Pinpoint the cell where the given text exists, returning its [x, y] midpoint coordinate. 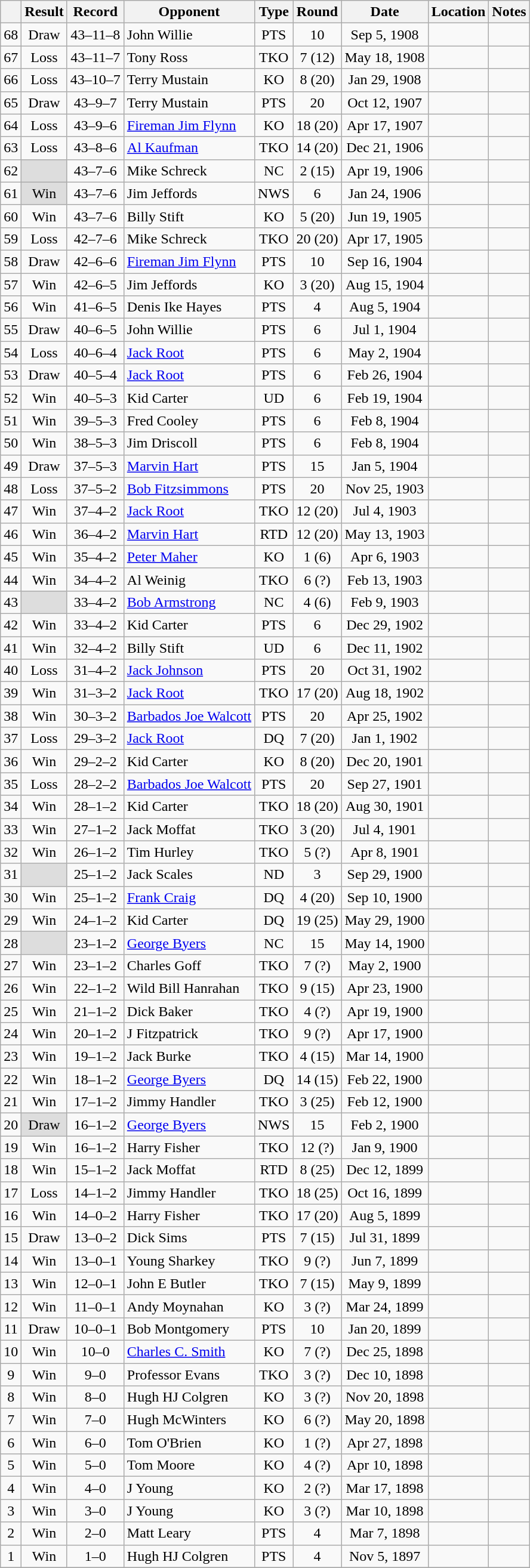
Jan 5, 1904 [384, 466]
Al Weinig [189, 579]
Apr 8, 1901 [384, 852]
32–4–2 [95, 647]
Fred Cooley [189, 421]
Jan 1, 1902 [384, 739]
9 (15) [318, 988]
37–5–2 [95, 489]
59 [11, 239]
9 [11, 1374]
Tim Hurley [189, 852]
22 [11, 1079]
Aug 18, 1902 [384, 693]
25 [11, 1011]
12–0–1 [95, 1283]
21 [11, 1102]
27 [11, 965]
65 [11, 103]
46 [11, 534]
44 [11, 579]
Sep 16, 1904 [384, 261]
40–6–5 [95, 330]
37–4–2 [95, 511]
5 [11, 1465]
Tom O'Brien [189, 1443]
36–4–2 [95, 534]
Aug 15, 1904 [384, 285]
17 [11, 1193]
Apr 23, 1900 [384, 988]
Opponent [189, 12]
1 [11, 1556]
2–0 [95, 1533]
40–5–4 [95, 375]
Jim Driscoll [189, 443]
Dec 29, 1902 [384, 625]
56 [11, 307]
Charles Goff [189, 965]
8 [11, 1397]
29–3–2 [95, 739]
May 20, 1898 [384, 1420]
Professor Evans [189, 1374]
Charles C. Smith [189, 1351]
27–1–2 [95, 829]
39 [11, 693]
22–1–2 [95, 988]
May 14, 1900 [384, 943]
42–7–6 [95, 239]
Jan 20, 1899 [384, 1329]
Dec 11, 1902 [384, 647]
Dec 25, 1898 [384, 1351]
Andy Moynahan [189, 1306]
24–1–2 [95, 920]
37–5–3 [95, 466]
Apr 25, 1902 [384, 716]
42 [11, 625]
Matt Leary [189, 1533]
7 (20) [318, 739]
14 (20) [318, 148]
64 [11, 125]
Record [95, 12]
26 [11, 988]
3 (25) [318, 1102]
49 [11, 466]
ND [274, 875]
40–6–4 [95, 353]
48 [11, 489]
47 [11, 511]
Sep 29, 1900 [384, 875]
Nov 25, 1903 [384, 489]
30 [11, 897]
18 (25) [318, 1193]
Dec 21, 1906 [384, 148]
Aug 5, 1899 [384, 1215]
Date [384, 12]
Feb 26, 1904 [384, 375]
Jack Burke [189, 1057]
Feb 12, 1900 [384, 1102]
51 [11, 421]
7 [11, 1420]
35 [11, 784]
31 [11, 875]
43–11–8 [95, 35]
60 [11, 216]
15–1–2 [95, 1170]
Result [44, 12]
68 [11, 35]
Apr 19, 1906 [384, 171]
14–0–2 [95, 1215]
55 [11, 330]
Dick Baker [189, 1011]
Tom Moore [189, 1465]
38–5–3 [95, 443]
Feb 9, 1903 [384, 602]
1–0 [95, 1556]
41 [11, 647]
24 [11, 1034]
18 [11, 1170]
63 [11, 148]
May 2, 1900 [384, 965]
May 18, 1908 [384, 57]
Hugh McWinters [189, 1420]
Jul 1, 1904 [384, 330]
Aug 30, 1901 [384, 807]
4–0 [95, 1488]
31–4–2 [95, 671]
43–8–6 [95, 148]
Jul 4, 1901 [384, 829]
Apr 27, 1898 [384, 1443]
45 [11, 557]
13–0–2 [95, 1238]
34–4–2 [95, 579]
66 [11, 80]
Bob Armstrong [189, 602]
28–2–2 [95, 784]
May 13, 1903 [384, 534]
Oct 12, 1907 [384, 103]
Apr 19, 1900 [384, 1011]
May 9, 1899 [384, 1283]
Apr 10, 1898 [384, 1465]
Wild Bill Hanrahan [189, 988]
John E Butler [189, 1283]
Apr 17, 1900 [384, 1034]
Tony Ross [189, 57]
37 [11, 739]
Bob Montgomery [189, 1329]
Al Kaufman [189, 148]
10–0 [95, 1351]
43 [11, 602]
Dec 10, 1898 [384, 1374]
Mar 24, 1899 [384, 1306]
7–0 [95, 1420]
5–0 [95, 1465]
7 (12) [318, 57]
52 [11, 398]
Dec 12, 1899 [384, 1170]
4 (15) [318, 1057]
2 [11, 1533]
26–1–2 [95, 852]
36 [11, 761]
Apr 17, 1905 [384, 239]
57 [11, 285]
14 (15) [318, 1079]
Mar 10, 1898 [384, 1511]
17–1–2 [95, 1102]
19–1–2 [95, 1057]
3–0 [95, 1511]
67 [11, 57]
Sep 27, 1901 [384, 784]
2 (15) [318, 171]
39–5–3 [95, 421]
Round [318, 12]
Peter Maher [189, 557]
28–1–2 [95, 807]
May 29, 1900 [384, 920]
Jan 9, 1900 [384, 1147]
Dick Sims [189, 1238]
38 [11, 716]
54 [11, 353]
Apr 17, 1907 [384, 125]
42–6–6 [95, 261]
Young Sharkey [189, 1261]
11–0–1 [95, 1306]
21–1–2 [95, 1011]
53 [11, 375]
43–9–6 [95, 125]
Feb 19, 1904 [384, 398]
Jun 19, 1905 [384, 216]
Jan 24, 1906 [384, 193]
Nov 20, 1898 [384, 1397]
Jan 29, 1908 [384, 80]
8 (25) [318, 1170]
43–10–7 [95, 80]
20–1–2 [95, 1034]
Sep 10, 1900 [384, 897]
14 [11, 1261]
11 [11, 1329]
May 2, 1904 [384, 353]
Frank Craig [189, 897]
35–4–2 [95, 557]
41–6–5 [95, 307]
29–2–2 [95, 761]
50 [11, 443]
Feb 2, 1900 [384, 1125]
Apr 6, 1903 [384, 557]
Denis Ike Hayes [189, 307]
30–3–2 [95, 716]
Aug 5, 1904 [384, 307]
Sep 5, 1908 [384, 35]
61 [11, 193]
2 (?) [318, 1488]
20 (20) [318, 239]
Feb 22, 1900 [384, 1079]
16 [11, 1215]
31–3–2 [95, 693]
10–0–1 [95, 1329]
Feb 13, 1903 [384, 579]
13–0–1 [95, 1261]
Dec 20, 1901 [384, 761]
14–1–2 [95, 1193]
12 [11, 1306]
4 (20) [318, 897]
40–5–3 [95, 398]
6–0 [95, 1443]
19 [11, 1147]
32 [11, 852]
1 (6) [318, 557]
Nov 5, 1897 [384, 1556]
Jun 7, 1899 [384, 1261]
13 [11, 1283]
Jul 4, 1903 [384, 511]
Oct 16, 1899 [384, 1193]
Location [458, 12]
34 [11, 807]
43–9–7 [95, 103]
12 (?) [318, 1147]
J Fitzpatrick [189, 1034]
Type [274, 12]
43–11–7 [95, 57]
9–0 [95, 1374]
1 (?) [318, 1443]
29 [11, 920]
5 (?) [318, 852]
18–1–2 [95, 1079]
Jack Johnson [189, 671]
Jul 31, 1899 [384, 1238]
Notes [509, 12]
58 [11, 261]
Mar 7, 1898 [384, 1533]
Mar 14, 1900 [384, 1057]
Bob Fitzsimmons [189, 489]
8–0 [95, 1397]
Mar 17, 1898 [384, 1488]
42–6–5 [95, 285]
28 [11, 943]
33 [11, 829]
19 (25) [318, 920]
5 (20) [318, 216]
Oct 31, 1902 [384, 671]
23 [11, 1057]
62 [11, 171]
Jack Scales [189, 875]
40 [11, 671]
4 (6) [318, 602]
